Capture the cell that displays the provided text and extract its [x, y] central coordinate. 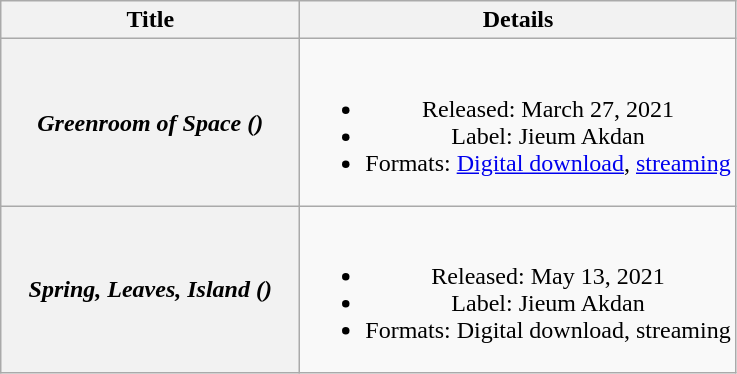
Spring, Leaves, Island () [150, 290]
Details [518, 20]
Title [150, 20]
Released: May 13, 2021Label: Jieum AkdanFormats: Digital download, streaming [518, 290]
Released: March 27, 2021Label: Jieum AkdanFormats: Digital download, streaming [518, 122]
Greenroom of Space () [150, 122]
